Identify which cell holds the provided text, then report its (x, y) central coordinate. 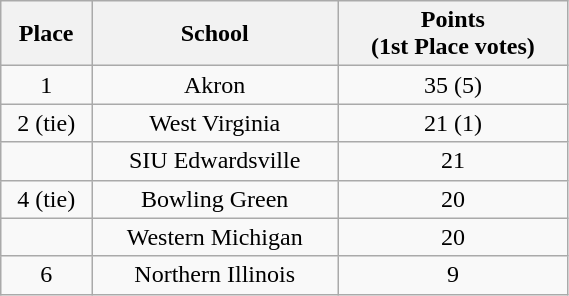
1 (46, 85)
Western Michigan (215, 237)
Place (46, 34)
35 (5) (453, 85)
4 (tie) (46, 199)
Points(1st Place votes) (453, 34)
Akron (215, 85)
Bowling Green (215, 199)
SIU Edwardsville (215, 161)
Northern Illinois (215, 275)
6 (46, 275)
21 (453, 161)
West Virginia (215, 123)
21 (1) (453, 123)
2 (tie) (46, 123)
School (215, 34)
9 (453, 275)
